Identify which cell holds the provided text, then report its [x, y] central coordinate. 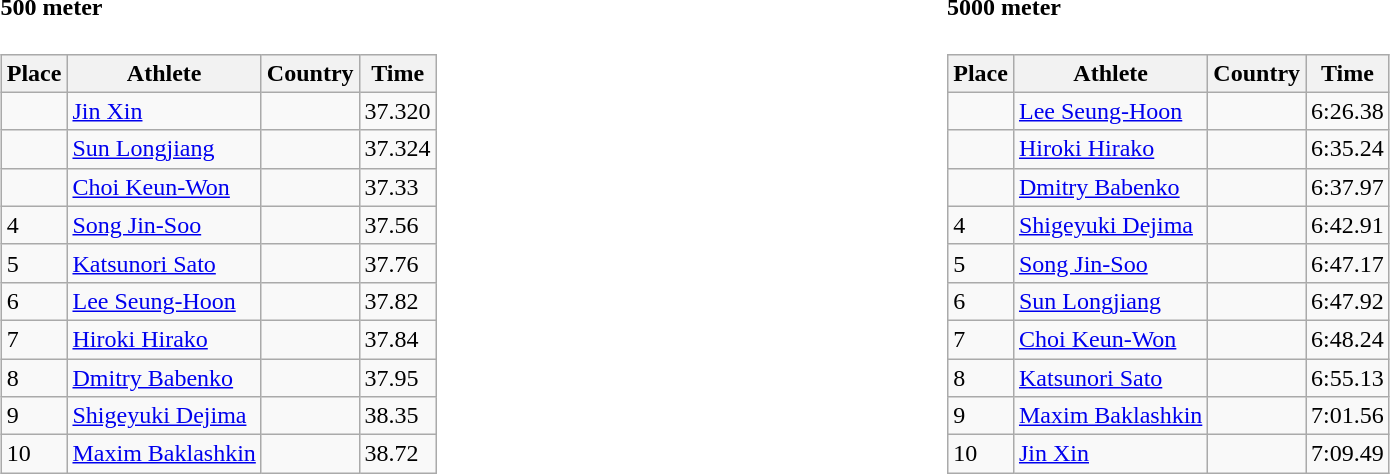
37.320 [398, 111]
37.33 [398, 187]
37.324 [398, 149]
6:47.17 [1348, 263]
37.56 [398, 225]
38.35 [398, 416]
6:42.91 [1348, 225]
7:01.56 [1348, 416]
38.72 [398, 454]
6:48.24 [1348, 339]
6:26.38 [1348, 111]
37.76 [398, 263]
37.84 [398, 339]
6:35.24 [1348, 149]
7:09.49 [1348, 454]
6:37.97 [1348, 187]
37.82 [398, 301]
6:47.92 [1348, 301]
6:55.13 [1348, 378]
37.95 [398, 378]
